Identify which cell holds the provided text, then report its [X, Y] central coordinate. 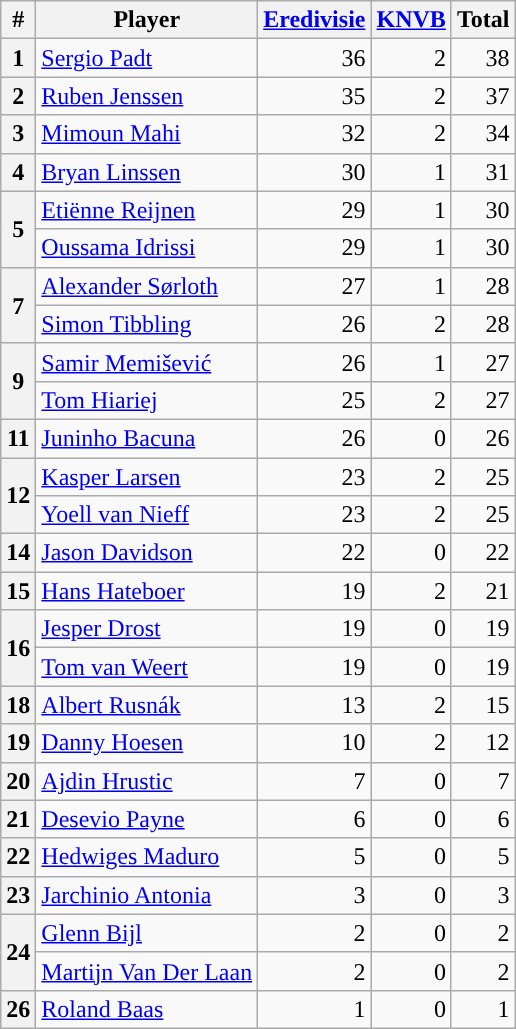
KNVB [411, 20]
Total [483, 20]
4 [18, 172]
Mimoun Mahi [147, 134]
Oussama Idrissi [147, 248]
Samir Memišević [147, 362]
Juninho Bacuna [147, 438]
Ajdin Hrustic [147, 781]
34 [483, 134]
20 [18, 781]
Bryan Linssen [147, 172]
Tom Hiariej [147, 400]
Jarchinio Antonia [147, 895]
16 [18, 648]
Etiënne Reijnen [147, 210]
Yoell van Nieff [147, 515]
Roland Baas [147, 1009]
Glenn Bijl [147, 933]
Eredivisie [314, 20]
31 [483, 172]
# [18, 20]
Sergio Padt [147, 58]
18 [18, 705]
Jesper Drost [147, 629]
Hedwiges Maduro [147, 857]
Hans Hateboer [147, 591]
14 [18, 553]
Jason Davidson [147, 553]
Albert Rusnák [147, 705]
24 [18, 952]
36 [314, 58]
9 [18, 381]
Ruben Jenssen [147, 96]
Player [147, 20]
37 [483, 96]
10 [314, 743]
Martijn Van Der Laan [147, 971]
Simon Tibbling [147, 324]
38 [483, 58]
35 [314, 96]
13 [314, 705]
Alexander Sørloth [147, 286]
Tom van Weert [147, 667]
Kasper Larsen [147, 477]
32 [314, 134]
Danny Hoesen [147, 743]
Desevio Payne [147, 819]
11 [18, 438]
